Return (x, y) of the center of cell containing provided text 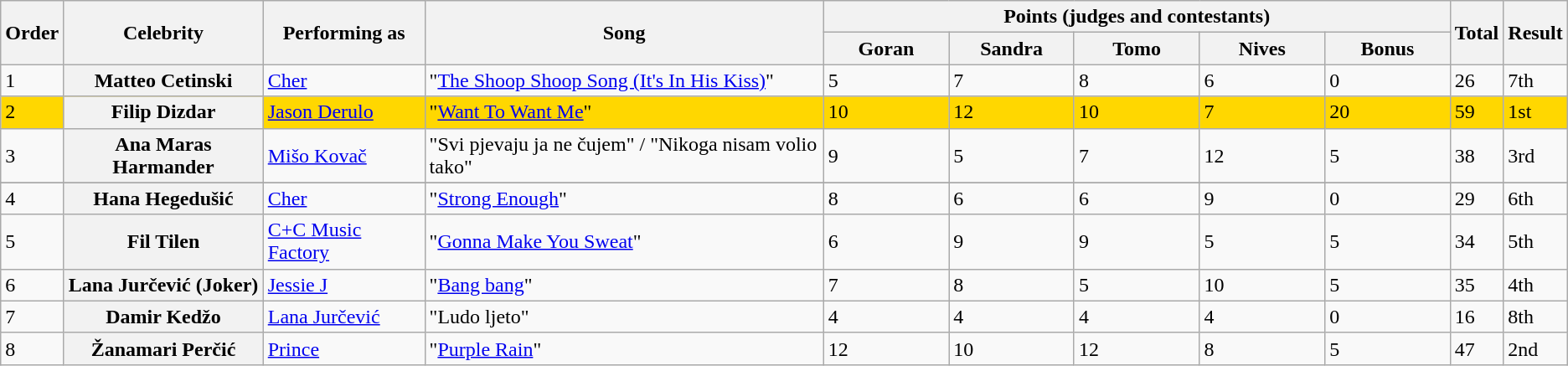
38 (1477, 156)
2 (32, 112)
1st (1535, 112)
Ana Maras Harmander (163, 156)
4th (1535, 285)
"The Shoop Shoop Song (It's In His Kiss)" (624, 80)
1 (32, 80)
6th (1535, 198)
"Svi pjevaju ja ne čujem" / "Nikoga nisam volio tako" (624, 156)
3 (32, 156)
Žanamari Perčić (163, 348)
Goran (886, 49)
"Ludo ljeto" (624, 317)
26 (1477, 80)
"Want To Want Me" (624, 112)
5th (1535, 241)
Jason Derulo (343, 112)
Celebrity (163, 33)
Fil Tilen (163, 241)
8th (1535, 317)
Points (judges and contestants) (1137, 17)
Damir Kedžo (163, 317)
2nd (1535, 348)
Prince (343, 348)
Performing as (343, 33)
Result (1535, 33)
Tomo (1137, 49)
34 (1477, 241)
16 (1477, 317)
Order (32, 33)
"Gonna Make You Sweat" (624, 241)
Mišo Kovač (343, 156)
35 (1477, 285)
Filip Dizdar (163, 112)
20 (1388, 112)
29 (1477, 198)
Sandra (1012, 49)
59 (1477, 112)
"Purple Rain" (624, 348)
C+C Music Factory (343, 241)
Song (624, 33)
Nives (1262, 49)
3rd (1535, 156)
7th (1535, 80)
Matteo Cetinski (163, 80)
47 (1477, 348)
Total (1477, 33)
"Strong Enough" (624, 198)
"Bang bang" (624, 285)
Bonus (1388, 49)
Lana Jurčević (343, 317)
Lana Jurčević (Joker) (163, 285)
Jessie J (343, 285)
Hana Hegedušić (163, 198)
